Return the (x, y) coordinate for the center point of the cell that contains the specified text.  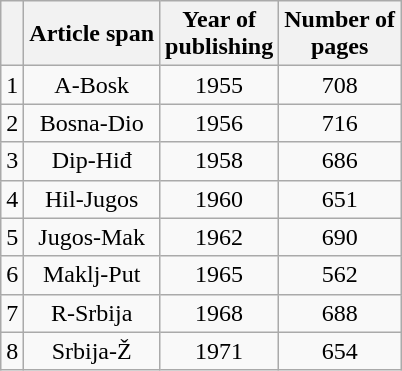
5 (12, 237)
651 (340, 199)
Dip-Hiđ (92, 161)
4 (12, 199)
Srbija-Ž (92, 351)
1965 (220, 275)
R-Srbija (92, 313)
1962 (220, 237)
6 (12, 275)
654 (340, 351)
1960 (220, 199)
Jugos-Mak (92, 237)
Number ofpages (340, 34)
716 (340, 123)
Year ofpublishing (220, 34)
1956 (220, 123)
8 (12, 351)
Article span (92, 34)
Bosna-Dio (92, 123)
1958 (220, 161)
7 (12, 313)
2 (12, 123)
1955 (220, 85)
3 (12, 161)
686 (340, 161)
688 (340, 313)
A-Bosk (92, 85)
Maklj-Put (92, 275)
1971 (220, 351)
708 (340, 85)
690 (340, 237)
Hil-Jugos (92, 199)
1 (12, 85)
1968 (220, 313)
562 (340, 275)
